Extract the [X, Y] coordinate from the center of the cell holding the provided text.  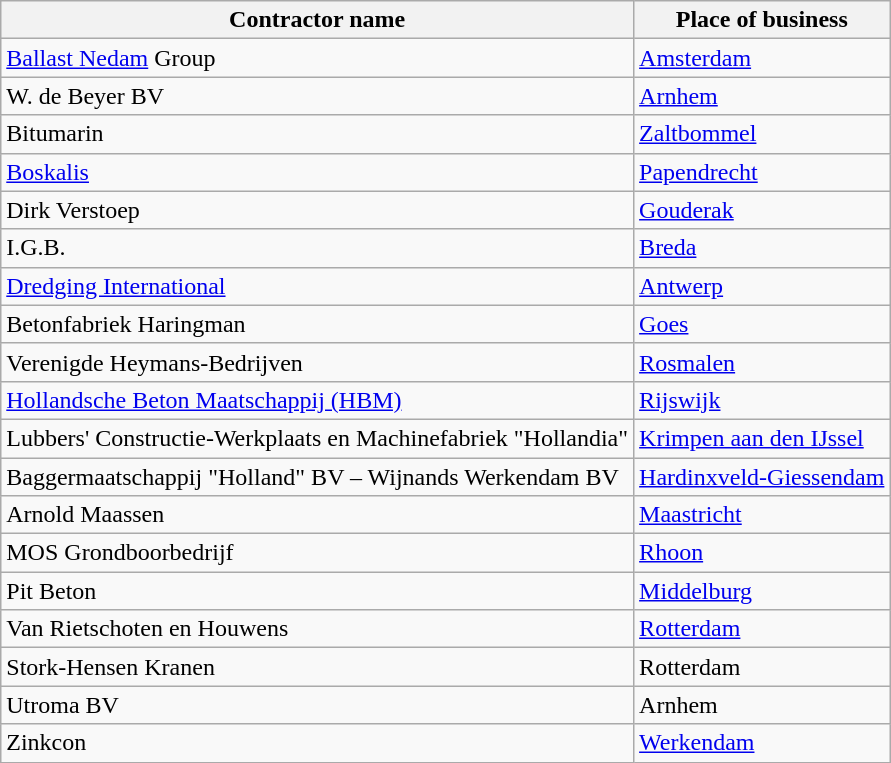
Van Rietschoten en Houwens [318, 629]
Breda [762, 248]
Hardinxveld-Giessendam [762, 477]
Boskalis [318, 172]
Krimpen aan den IJssel [762, 438]
W. de Beyer BV [318, 96]
Betonfabriek Haringman [318, 324]
Gouderak [762, 210]
Bitumarin [318, 134]
Rijswijk [762, 400]
MOS Grondboorbedrijf [318, 553]
Rosmalen [762, 362]
Werkendam [762, 743]
Place of business [762, 20]
Pit Beton [318, 591]
Antwerp [762, 286]
Zinkcon [318, 743]
Verenigde Heymans-Bedrijven [318, 362]
Baggermaatschappij "Holland" BV – Wijnands Werkendam BV [318, 477]
Amsterdam [762, 58]
Dirk Verstoep [318, 210]
Middelburg [762, 591]
Contractor name [318, 20]
Rhoon [762, 553]
Utroma BV [318, 705]
Lubbers' Constructie-Werkplaats en Machinefabriek "Hollandia" [318, 438]
Arnold Maassen [318, 515]
Papendrecht [762, 172]
Goes [762, 324]
Stork-Hensen Kranen [318, 667]
Dredging International [318, 286]
Maastricht [762, 515]
Ballast Nedam Group [318, 58]
Hollandsche Beton Maatschappij (HBM) [318, 400]
I.G.B. [318, 248]
Zaltbommel [762, 134]
